Locate the cell with the specified text and output its (X, Y) center coordinate. 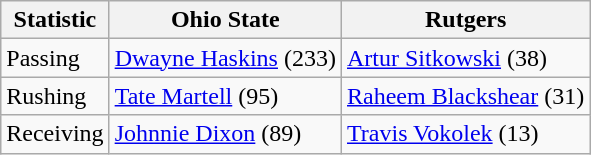
Travis Vokolek (13) (465, 134)
Raheem Blackshear (31) (465, 96)
Dwayne Haskins (233) (225, 58)
Artur Sitkowski (38) (465, 58)
Rutgers (465, 20)
Rushing (55, 96)
Ohio State (225, 20)
Tate Martell (95) (225, 96)
Passing (55, 58)
Receiving (55, 134)
Johnnie Dixon (89) (225, 134)
Statistic (55, 20)
